Extract the (x, y) coordinate from the center of the cell holding the provided text.  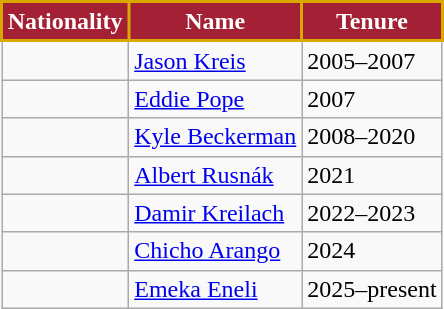
Albert Rusnák (216, 175)
Kyle Beckerman (216, 137)
Damir Kreilach (216, 213)
2021 (372, 175)
Tenure (372, 22)
2024 (372, 251)
2008–2020 (372, 137)
Eddie Pope (216, 99)
2007 (372, 99)
2005–2007 (372, 60)
Emeka Eneli (216, 289)
Jason Kreis (216, 60)
2025–present (372, 289)
2022–2023 (372, 213)
Chicho Arango (216, 251)
Nationality (66, 22)
Name (216, 22)
